Provide the [X, Y] coordinate of the cell's center where the given text is located.  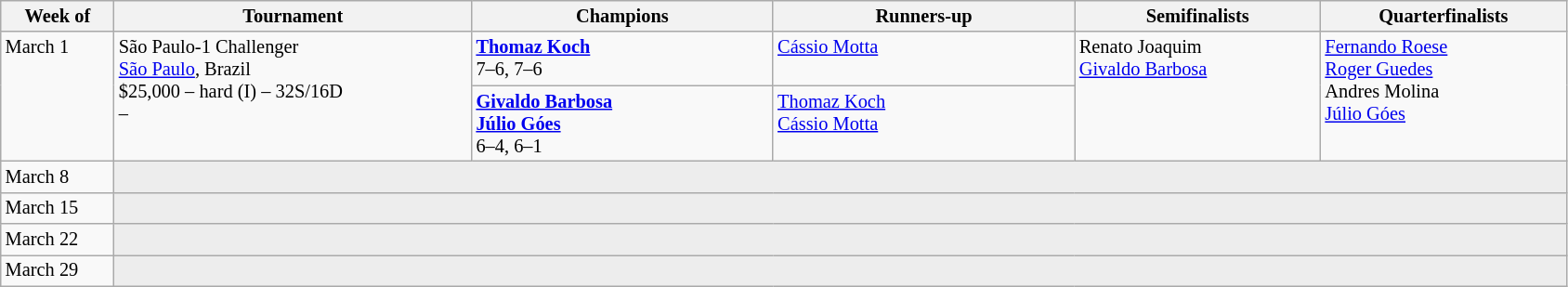
March 22 [58, 240]
Tournament [294, 16]
Cássio Motta [923, 59]
Fernando Roese Roger Guedes Andres Molina Júlio Góes [1444, 97]
Quarterfinalists [1444, 16]
March 8 [58, 176]
March 15 [58, 208]
Renato Joaquim Givaldo Barbosa [1198, 97]
Givaldo Barbosa Júlio Góes6–4, 6–1 [622, 124]
Thomaz Koch 7–6, 7–6 [622, 59]
Thomaz Koch Cássio Motta [923, 124]
Semifinalists [1198, 16]
São Paulo-1 Challenger São Paulo, Brazil$25,000 – hard (I) – 32S/16D – [294, 97]
Week of [58, 16]
Runners-up [923, 16]
March 1 [58, 97]
Champions [622, 16]
March 29 [58, 270]
